Extract the [X, Y] coordinate from the center of the cell holding the provided text.  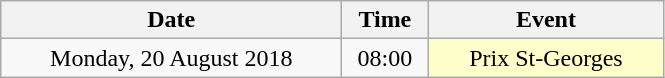
Prix St-Georges [546, 58]
Date [172, 20]
Event [546, 20]
Time [385, 20]
08:00 [385, 58]
Monday, 20 August 2018 [172, 58]
